Detect which cell encompasses the target text, then output its (X, Y) center coordinate. 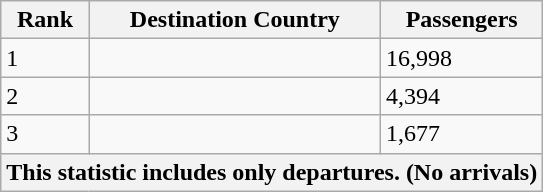
Passengers (462, 20)
1 (45, 58)
Rank (45, 20)
Destination Country (234, 20)
1,677 (462, 134)
16,998 (462, 58)
4,394 (462, 96)
2 (45, 96)
3 (45, 134)
This statistic includes only departures. (No arrivals) (272, 172)
